Return (X, Y) of the center of cell containing provided text 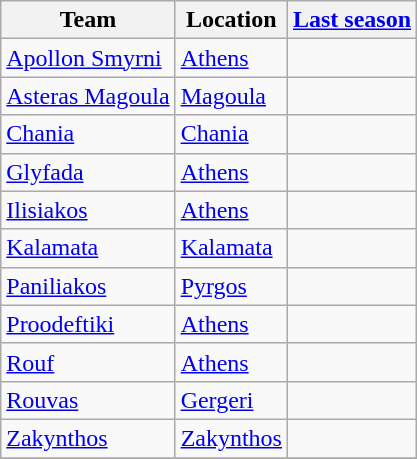
Last season (352, 20)
Rouvas (88, 400)
Proodeftiki (88, 324)
Team (88, 20)
Paniliakos (88, 286)
Gergeri (231, 400)
Ilisiakos (88, 210)
Glyfada (88, 172)
Apollon Smyrni (88, 58)
Asteras Magoula (88, 96)
Pyrgos (231, 286)
Location (231, 20)
Rouf (88, 362)
Magoula (231, 96)
